Return the [x, y] coordinate for the center point of the cell that contains the specified text.  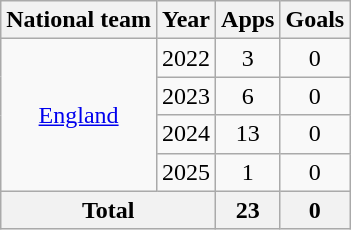
Total [108, 210]
2025 [186, 172]
Apps [248, 20]
23 [248, 210]
Goals [315, 20]
3 [248, 58]
Year [186, 20]
2022 [186, 58]
13 [248, 134]
1 [248, 172]
6 [248, 96]
National team [79, 20]
2023 [186, 96]
England [79, 115]
2024 [186, 134]
